For the text-containing cell, return its midpoint in (X, Y) coordinate format. 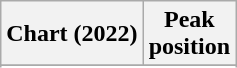
Chart (2022) (72, 34)
Peakposition (189, 34)
